Identify which cell holds the provided text, then report its (x, y) central coordinate. 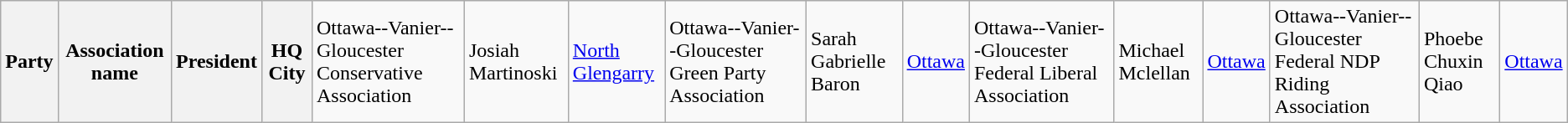
Ottawa--Vanier--Gloucester Conservative Association (388, 62)
Association name (114, 62)
Ottawa--Vanier--Gloucester Federal NDP Riding Association (1344, 62)
Party (29, 62)
Phoebe Chuxin Qiao (1459, 62)
Josiah Martinoski (516, 62)
Ottawa--Vanier--Gloucester Federal Liberal Association (1042, 62)
Ottawa--Vanier--Gloucester Green Party Association (735, 62)
President (217, 62)
Michael Mclellan (1158, 62)
North Glengarry (616, 62)
Sarah Gabrielle Baron (854, 62)
HQ City (286, 62)
